Pinpoint the cell where the given text exists, returning its (X, Y) midpoint coordinate. 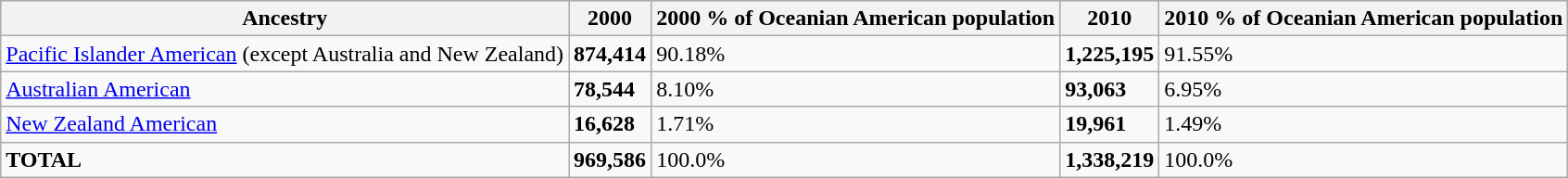
874,414 (610, 54)
1.71% (856, 124)
2010 (1110, 19)
969,586 (610, 159)
1,225,195 (1110, 54)
TOTAL (285, 159)
1,338,219 (1110, 159)
Pacific Islander American (except Australia and New Zealand) (285, 54)
78,544 (610, 89)
19,961 (1110, 124)
Ancestry (285, 19)
93,063 (1110, 89)
16,628 (610, 124)
8.10% (856, 89)
6.95% (1364, 89)
91.55% (1364, 54)
90.18% (856, 54)
2000 (610, 19)
2000 % of Oceanian American population (856, 19)
1.49% (1364, 124)
New Zealand American (285, 124)
2010 % of Oceanian American population (1364, 19)
Australian American (285, 89)
